Return the [X, Y] coordinate for the center point of the cell that contains the specified text.  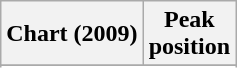
Peak position [189, 34]
Chart (2009) [72, 34]
